Detect which cell encompasses the target text, then output its (X, Y) center coordinate. 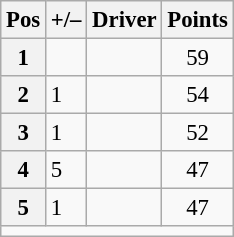
3 (24, 133)
59 (198, 58)
Points (198, 20)
Driver (124, 20)
4 (24, 170)
2 (24, 95)
+/– (66, 20)
Pos (24, 20)
52 (198, 133)
54 (198, 95)
